Output the [x, y] coordinate of the center of the cell containing the given text.  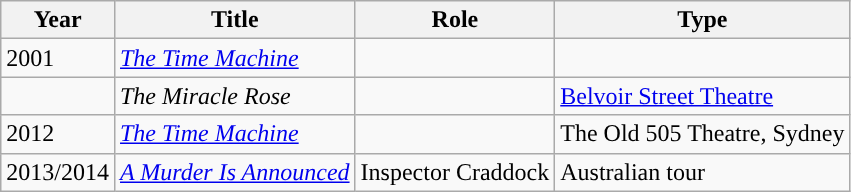
2001 [58, 58]
The Miracle Rose [234, 96]
2012 [58, 134]
Year [58, 20]
Inspector Craddock [455, 172]
Belvoir Street Theatre [702, 96]
Title [234, 20]
2013/2014 [58, 172]
Role [455, 20]
Australian tour [702, 172]
Type [702, 20]
A Murder Is Announced [234, 172]
The Old 505 Theatre, Sydney [702, 134]
